Identify which cell holds the provided text, then report its [x, y] central coordinate. 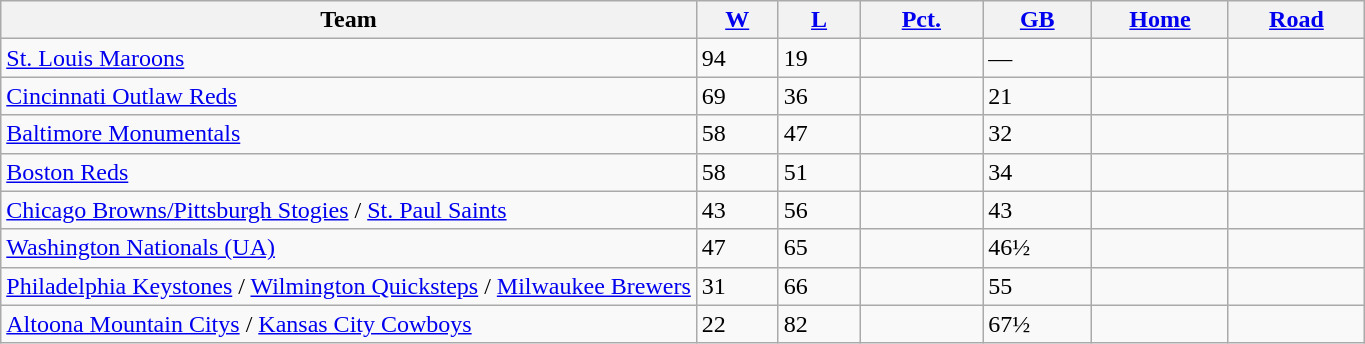
67½ [1038, 324]
55 [1038, 286]
65 [819, 248]
GB [1038, 20]
Team [349, 20]
Road [1296, 20]
— [1038, 58]
Washington Nationals (UA) [349, 248]
34 [1038, 172]
21 [1038, 96]
46½ [1038, 248]
31 [737, 286]
L [819, 20]
19 [819, 58]
St. Louis Maroons [349, 58]
36 [819, 96]
Chicago Browns/Pittsburgh Stogies / St. Paul Saints [349, 210]
Altoona Mountain Citys / Kansas City Cowboys [349, 324]
Boston Reds [349, 172]
W [737, 20]
Baltimore Monumentals [349, 134]
51 [819, 172]
94 [737, 58]
Pct. [922, 20]
82 [819, 324]
22 [737, 324]
32 [1038, 134]
66 [819, 286]
Cincinnati Outlaw Reds [349, 96]
69 [737, 96]
Philadelphia Keystones / Wilmington Quicksteps / Milwaukee Brewers [349, 286]
Home [1160, 20]
56 [819, 210]
